Output the (X, Y) coordinate of the center of the cell containing the given text.  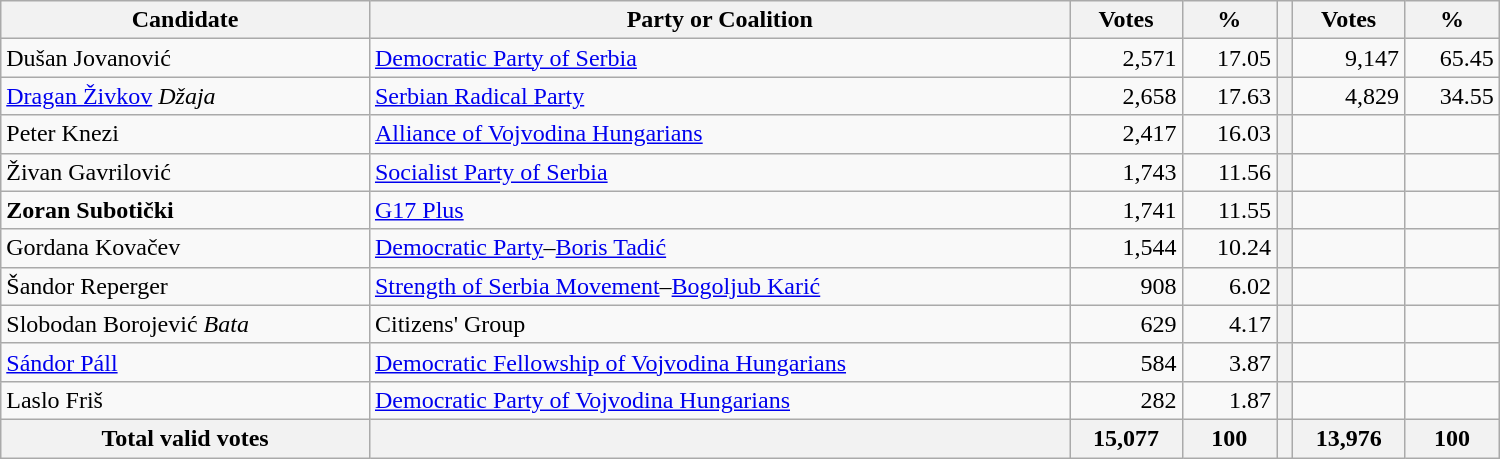
Strength of Serbia Movement–Bogoljub Karić (720, 286)
Democratic Party of Vojvodina Hungarians (720, 400)
282 (1126, 400)
Party or Coalition (720, 20)
Zoran Subotički (186, 210)
584 (1126, 362)
908 (1126, 286)
10.24 (1230, 248)
2,571 (1126, 58)
2,658 (1126, 96)
65.45 (1452, 58)
16.03 (1230, 134)
15,077 (1126, 438)
34.55 (1452, 96)
Democratic Party–Boris Tadić (720, 248)
4,829 (1349, 96)
Živan Gavrilović (186, 172)
1,743 (1126, 172)
Socialist Party of Serbia (720, 172)
Gordana Kovačev (186, 248)
Citizens' Group (720, 324)
3.87 (1230, 362)
Peter Knezi (186, 134)
Slobodan Borojević Bata (186, 324)
Alliance of Vojvodina Hungarians (720, 134)
Democratic Party of Serbia (720, 58)
Dragan Živkov Džaja (186, 96)
1.87 (1230, 400)
Serbian Radical Party (720, 96)
17.05 (1230, 58)
Laslo Friš (186, 400)
13,976 (1349, 438)
Sándor Páll (186, 362)
6.02 (1230, 286)
17.63 (1230, 96)
Candidate (186, 20)
2,417 (1126, 134)
1,741 (1126, 210)
Democratic Fellowship of Vojvodina Hungarians (720, 362)
629 (1126, 324)
11.55 (1230, 210)
G17 Plus (720, 210)
11.56 (1230, 172)
Šandor Reperger (186, 286)
9,147 (1349, 58)
1,544 (1126, 248)
Dušan Jovanović (186, 58)
Total valid votes (186, 438)
4.17 (1230, 324)
